Return the [X, Y] coordinate for the center point of the cell that contains the specified text.  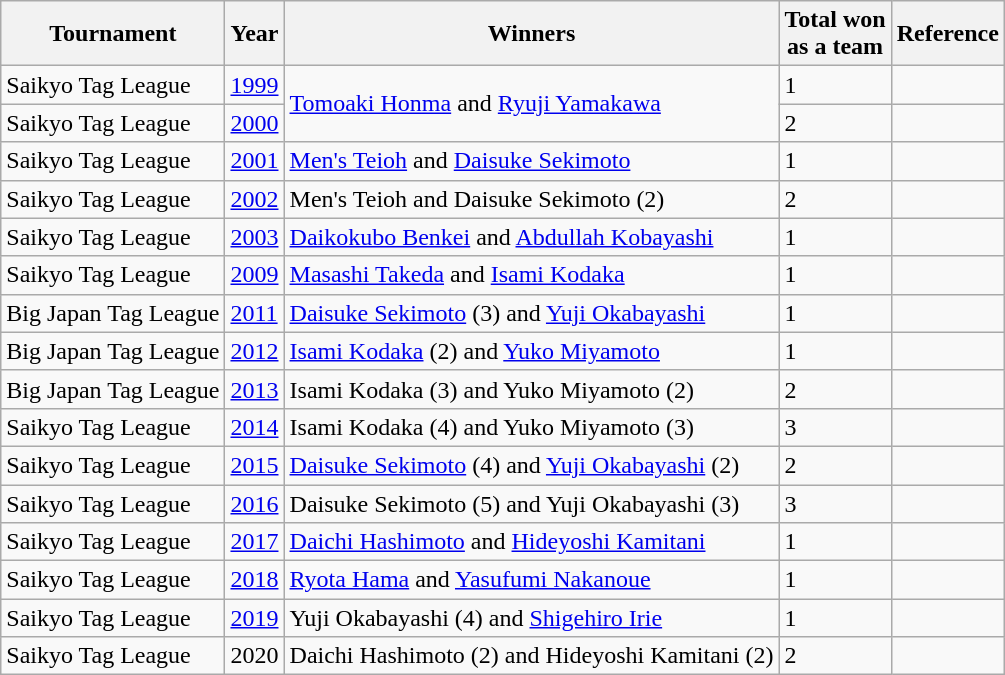
2009 [254, 275]
2015 [254, 465]
Year [254, 34]
Winners [532, 34]
Isami Kodaka (3) and Yuko Miyamoto (2) [532, 389]
2003 [254, 237]
2013 [254, 389]
Daichi Hashimoto and Hideyoshi Kamitani [532, 542]
Yuji Okabayashi (4) and Shigehiro Irie [532, 618]
Daisuke Sekimoto (5) and Yuji Okabayashi (3) [532, 503]
Tomoaki Honma and Ryuji Yamakawa [532, 104]
2017 [254, 542]
Men's Teioh and Daisuke Sekimoto [532, 161]
Reference [948, 34]
2002 [254, 199]
2014 [254, 427]
Daisuke Sekimoto (3) and Yuji Okabayashi [532, 313]
2011 [254, 313]
Masashi Takeda and Isami Kodaka [532, 275]
Ryota Hama and Yasufumi Nakanoue [532, 580]
Daisuke Sekimoto (4) and Yuji Okabayashi (2) [532, 465]
Men's Teioh and Daisuke Sekimoto (2) [532, 199]
2019 [254, 618]
1999 [254, 85]
Isami Kodaka (2) and Yuko Miyamoto [532, 351]
Isami Kodaka (4) and Yuko Miyamoto (3) [532, 427]
2001 [254, 161]
2012 [254, 351]
2020 [254, 656]
2000 [254, 123]
Daichi Hashimoto (2) and Hideyoshi Kamitani (2) [532, 656]
Tournament [113, 34]
2018 [254, 580]
Daikokubo Benkei and Abdullah Kobayashi [532, 237]
2016 [254, 503]
Total wonas a team [835, 34]
